Determine the (x, y) coordinate at the center of the cell enclosing the given text.  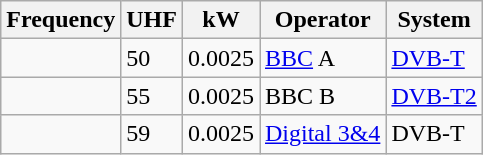
55 (152, 96)
59 (152, 134)
System (434, 20)
kW (220, 20)
Digital 3&4 (323, 134)
DVB-T2 (434, 96)
50 (152, 58)
Operator (323, 20)
BBC B (323, 96)
Frequency (61, 20)
UHF (152, 20)
BBC A (323, 58)
